Return the (x, y) coordinate for the center point of the cell that contains the specified text.  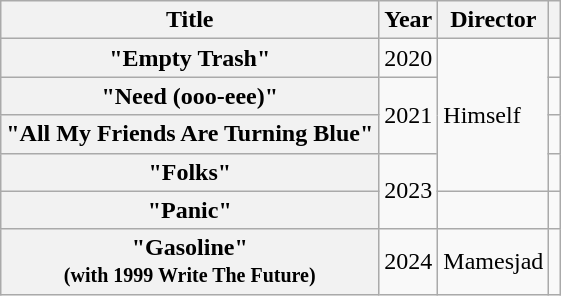
"Gasoline"(with 1999 Write The Future) (190, 262)
"Empty Trash" (190, 58)
2023 (408, 191)
Director (494, 20)
Title (190, 20)
Himself (494, 115)
2021 (408, 115)
2020 (408, 58)
Mamesjad (494, 262)
"Panic" (190, 210)
2024 (408, 262)
"Folks" (190, 172)
Year (408, 20)
"All My Friends Are Turning Blue" (190, 134)
"Need (ooo-eee)" (190, 96)
